Capture the cell that displays the provided text and extract its [x, y] central coordinate. 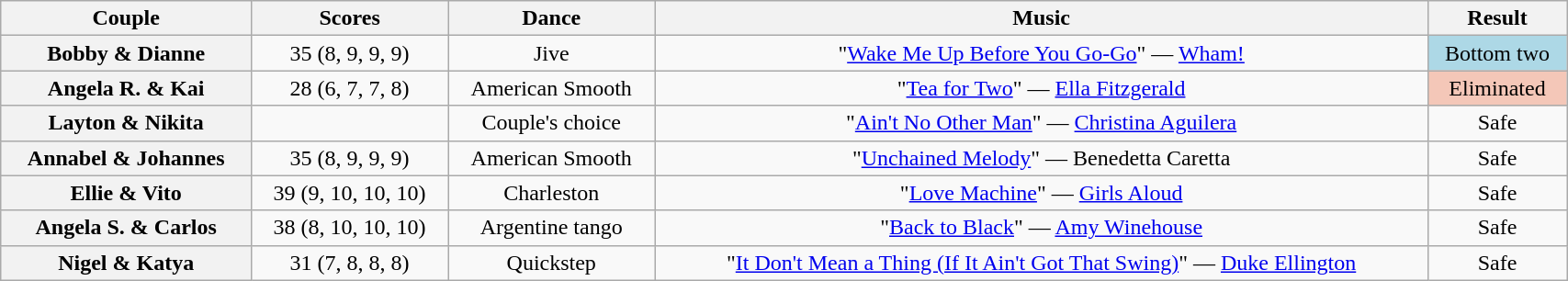
Eliminated [1497, 88]
"Back to Black" — Amy Winehouse [1042, 228]
Bobby & Dianne [127, 53]
28 (6, 7, 7, 8) [350, 88]
Charleston [551, 193]
Annabel & Johannes [127, 158]
38 (8, 10, 10, 10) [350, 228]
Jive [551, 53]
Couple [127, 18]
Nigel & Katya [127, 263]
Angela R. & Kai [127, 88]
31 (7, 8, 8, 8) [350, 263]
"Love Machine" — Girls Aloud [1042, 193]
Quickstep [551, 263]
Result [1497, 18]
Layton & Nikita [127, 123]
"Unchained Melody" — Benedetta Caretta [1042, 158]
Music [1042, 18]
"Tea for Two" — Ella Fitzgerald [1042, 88]
Angela S. & Carlos [127, 228]
Ellie & Vito [127, 193]
"It Don't Mean a Thing (If It Ain't Got That Swing)" — Duke Ellington [1042, 263]
Argentine tango [551, 228]
Dance [551, 18]
Couple's choice [551, 123]
39 (9, 10, 10, 10) [350, 193]
"Ain't No Other Man" — Christina Aguilera [1042, 123]
"Wake Me Up Before You Go-Go" — Wham! [1042, 53]
Scores [350, 18]
Bottom two [1497, 53]
